Return the (x, y) coordinate for the center point of the cell that contains the specified text.  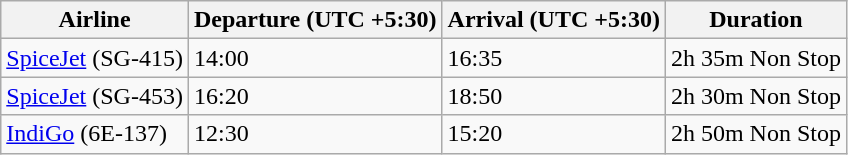
16:35 (554, 58)
Duration (756, 20)
SpiceJet (SG-453) (95, 96)
18:50 (554, 96)
Departure (UTC +5:30) (315, 20)
SpiceJet (SG-415) (95, 58)
Airline (95, 20)
16:20 (315, 96)
2h 50m Non Stop (756, 134)
Arrival (UTC +5:30) (554, 20)
2h 30m Non Stop (756, 96)
15:20 (554, 134)
12:30 (315, 134)
IndiGo (6E-137) (95, 134)
14:00 (315, 58)
2h 35m Non Stop (756, 58)
